Detect which cell encompasses the target text, then output its [X, Y] center coordinate. 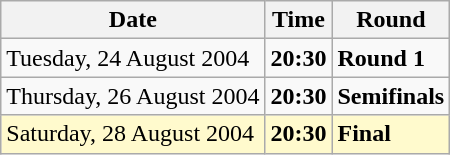
Round [391, 20]
Date [133, 20]
Thursday, 26 August 2004 [133, 96]
Round 1 [391, 58]
Semifinals [391, 96]
Final [391, 134]
Saturday, 28 August 2004 [133, 134]
Time [298, 20]
Tuesday, 24 August 2004 [133, 58]
